Capture the cell that displays the provided text and extract its (x, y) central coordinate. 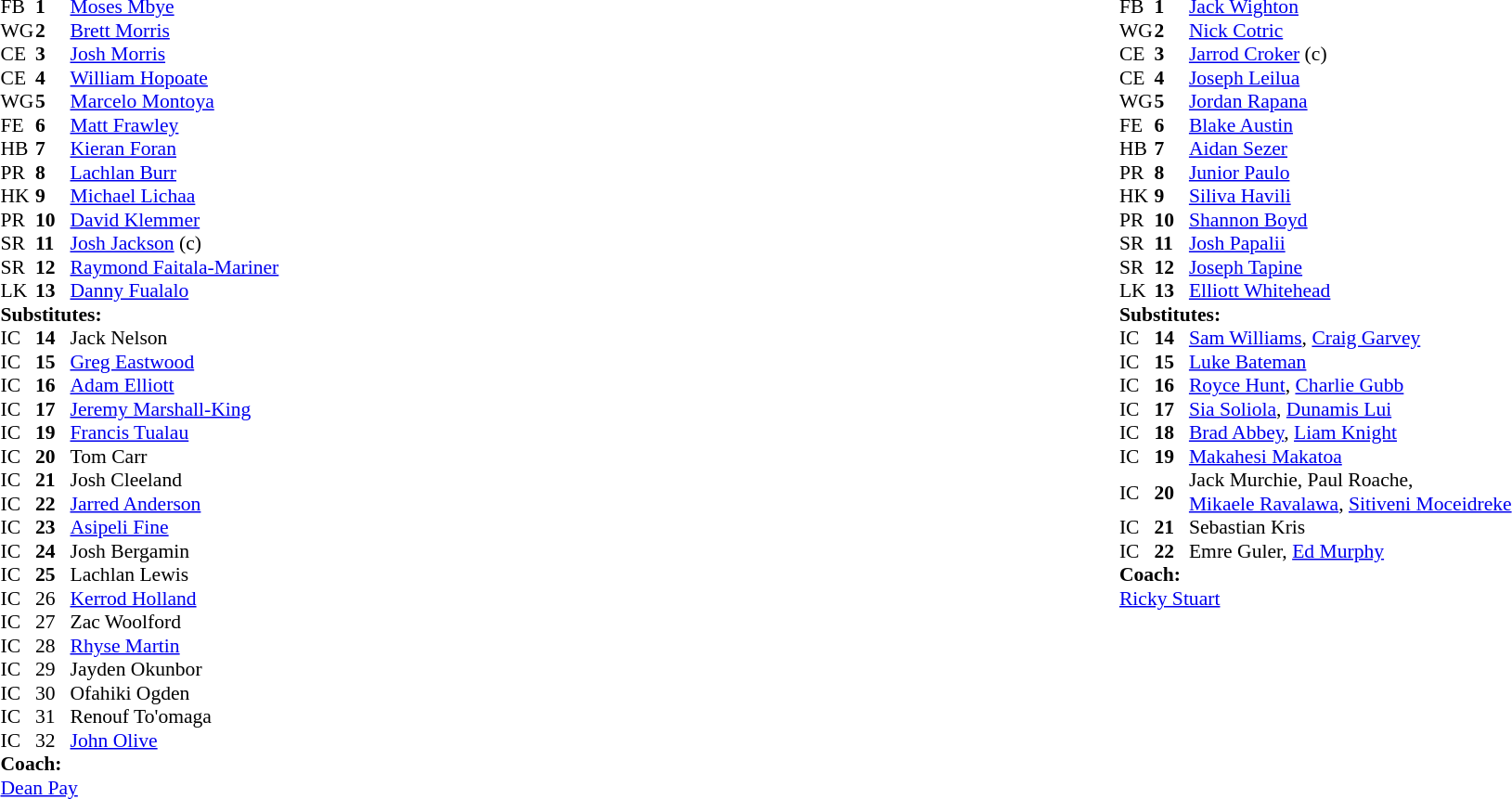
23 (53, 528)
Greg Eastwood (174, 362)
Lachlan Burr (174, 173)
Sam Williams, Craig Garvey (1350, 339)
Ricky Stuart (1316, 599)
Marcelo Montoya (174, 101)
29 (53, 669)
28 (53, 646)
Junior Paulo (1350, 173)
Rhyse Martin (174, 646)
Shannon Boyd (1350, 220)
Danny Fualalo (174, 290)
Blake Austin (1350, 125)
Josh Bergamin (174, 551)
Matt Frawley (174, 125)
Josh Morris (174, 55)
Makahesi Makatoa (1350, 457)
Jack Murchie, Paul Roache,Mikaele Ravalawa, Sitiveni Moceidreke (1350, 492)
Tom Carr (174, 457)
Joseph Tapine (1350, 267)
Renouf To'omaga (174, 717)
24 (53, 551)
Raymond Faitala-Mariner (174, 267)
Royce Hunt, Charlie Gubb (1350, 385)
Aidan Sezer (1350, 149)
John Olive (174, 741)
Kerrod Holland (174, 599)
Jack Nelson (174, 339)
Siliva Havili (1350, 196)
Ofahiki Ogden (174, 693)
31 (53, 717)
27 (53, 623)
Emre Guler, Ed Murphy (1350, 551)
Joseph Leilua (1350, 78)
Jayden Okunbor (174, 669)
Luke Bateman (1350, 362)
Jarred Anderson (174, 504)
Elliott Whitehead (1350, 290)
30 (53, 693)
25 (53, 574)
Josh Jackson (c) (174, 244)
Michael Lichaa (174, 196)
Nick Cotric (1350, 31)
Asipeli Fine (174, 528)
32 (53, 741)
Jarrod Croker (c) (1350, 55)
Zac Woolford (174, 623)
Lachlan Lewis (174, 574)
Jeremy Marshall-King (174, 409)
Francis Tualau (174, 433)
Brett Morris (174, 31)
Brad Abbey, Liam Knight (1350, 433)
18 (1171, 433)
Kieran Foran (174, 149)
Adam Elliott (174, 385)
Sebastian Kris (1350, 528)
Josh Cleeland (174, 480)
Sia Soliola, Dunamis Lui (1350, 409)
William Hopoate (174, 78)
David Klemmer (174, 220)
Jordan Rapana (1350, 101)
26 (53, 599)
Josh Papalii (1350, 244)
